Provide the (x, y) coordinate of the cell's center where the given text is located.  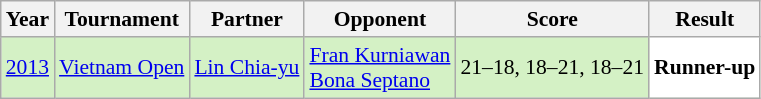
Lin Chia-yu (246, 68)
Fran Kurniawan Bona Septano (380, 68)
Score (552, 19)
Opponent (380, 19)
Tournament (122, 19)
2013 (28, 68)
21–18, 18–21, 18–21 (552, 68)
Partner (246, 19)
Vietnam Open (122, 68)
Result (704, 19)
Year (28, 19)
Runner-up (704, 68)
